Pinpoint the cell where the given text exists, returning its (X, Y) midpoint coordinate. 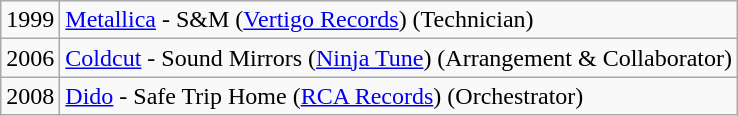
1999 (30, 20)
Dido - Safe Trip Home (RCA Records) (Orchestrator) (399, 96)
Metallica - S&M (Vertigo Records) (Technician) (399, 20)
2008 (30, 96)
Coldcut - Sound Mirrors (Ninja Tune) (Arrangement & Collaborator) (399, 58)
2006 (30, 58)
